Find where the given text appears and provide that cell's center as [x, y] coordinate. 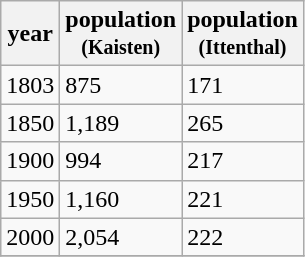
171 [243, 85]
1900 [30, 161]
population(Ittenthal) [243, 34]
1803 [30, 85]
1,160 [121, 199]
population(Kaisten) [121, 34]
994 [121, 161]
222 [243, 237]
2000 [30, 237]
265 [243, 123]
1950 [30, 199]
221 [243, 199]
217 [243, 161]
1850 [30, 123]
1,189 [121, 123]
year [30, 34]
875 [121, 85]
2,054 [121, 237]
